For the text-containing cell, return its midpoint in (X, Y) coordinate format. 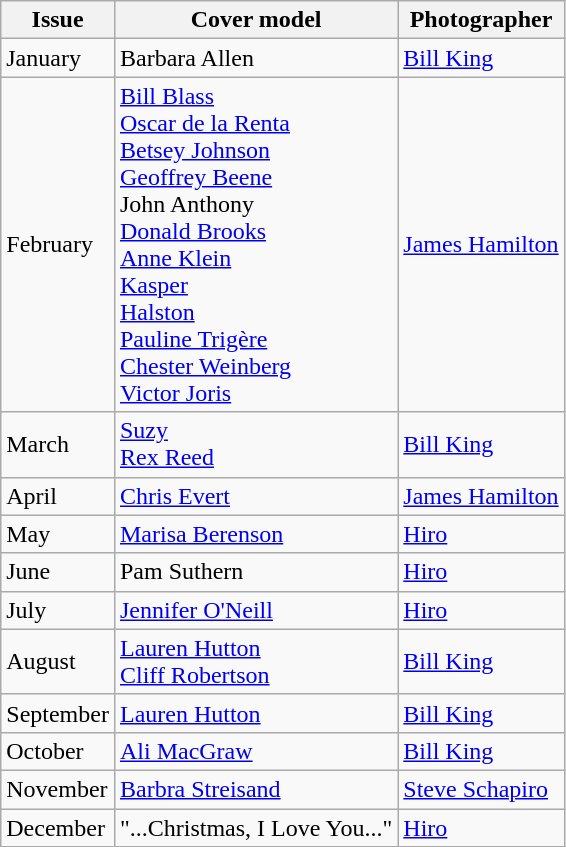
Chris Evert (256, 496)
Jennifer O'Neill (256, 610)
"...Christmas, I Love You..." (256, 827)
Ali MacGraw (256, 751)
March (58, 444)
Steve Schapiro (481, 789)
Issue (58, 20)
May (58, 534)
Cover model (256, 20)
September (58, 713)
December (58, 827)
Photographer (481, 20)
February (58, 244)
Bill BlassOscar de la RentaBetsey JohnsonGeoffrey BeeneJohn AnthonyDonald BrooksAnne KleinKasperHalstonPauline TrigèreChester WeinbergVictor Joris (256, 244)
Barbara Allen (256, 58)
November (58, 789)
June (58, 572)
SuzyRex Reed (256, 444)
Pam Suthern (256, 572)
Barbra Streisand (256, 789)
July (58, 610)
Lauren Hutton (256, 713)
April (58, 496)
August (58, 662)
Marisa Berenson (256, 534)
Lauren HuttonCliff Robertson (256, 662)
October (58, 751)
January (58, 58)
